Provide the [x, y] coordinate of the cell's center where the given text is located.  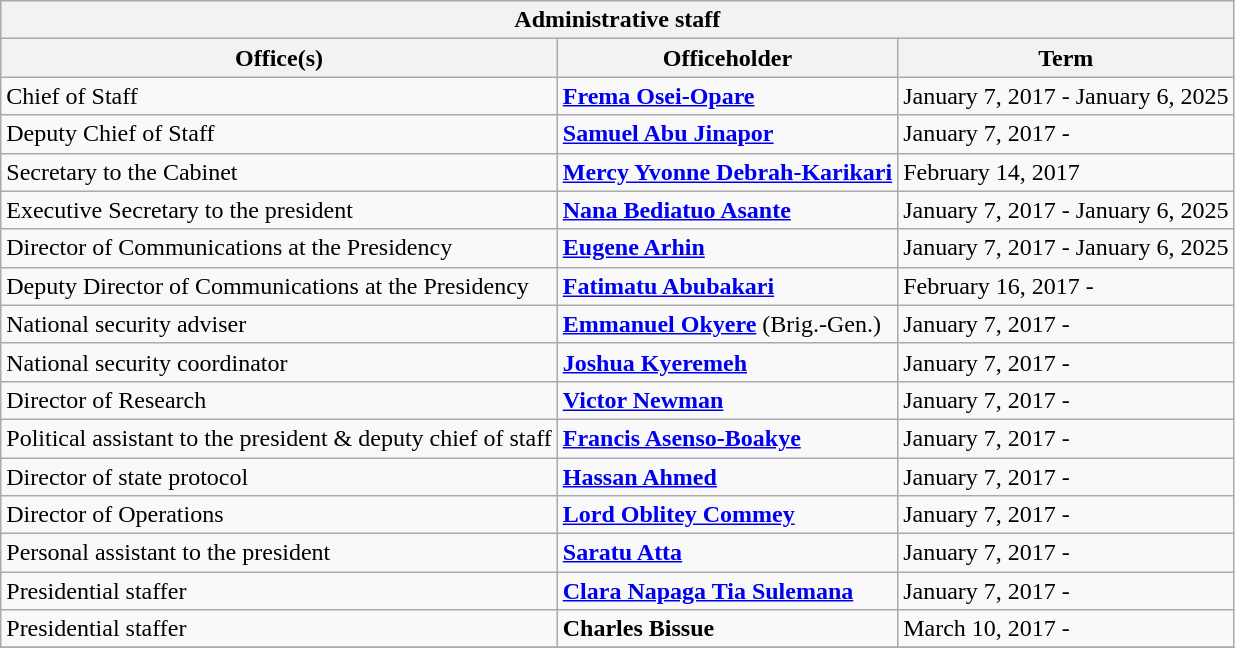
Samuel Abu Jinapor [727, 134]
National security adviser [279, 324]
Joshua Kyeremeh [727, 362]
Chief of Staff [279, 96]
March 10, 2017 - [1066, 629]
Deputy Director of Communications at the Presidency [279, 286]
Victor Newman [727, 400]
Eugene Arhin [727, 248]
Director of Operations [279, 515]
February 16, 2017 - [1066, 286]
February 14, 2017 [1066, 172]
Nana Bediatuo Asante [727, 210]
Mercy Yvonne Debrah-Karikari [727, 172]
Fatimatu Abubakari [727, 286]
Saratu Atta [727, 553]
Charles Bissue [727, 629]
Officeholder [727, 58]
Emmanuel Okyere (Brig.-Gen.) [727, 324]
Term [1066, 58]
Frema Osei-Opare [727, 96]
Deputy Chief of Staff [279, 134]
National security coordinator [279, 362]
Francis Asenso-Boakye [727, 438]
Executive Secretary to the president [279, 210]
Director of Research [279, 400]
Director of state protocol [279, 477]
Political assistant to the president & deputy chief of staff [279, 438]
Secretary to the Cabinet [279, 172]
Clara Napaga Tia Sulemana [727, 591]
Hassan Ahmed [727, 477]
Lord Oblitey Commey [727, 515]
Director of Communications at the Presidency [279, 248]
Personal assistant to the president [279, 553]
Administrative staff [618, 20]
Office(s) [279, 58]
